Extract the [X, Y] coordinate from the center of the cell holding the provided text.  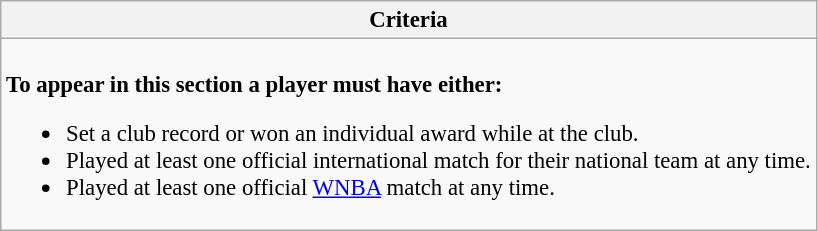
Criteria [408, 20]
